Pinpoint the cell where the given text exists, returning its [X, Y] midpoint coordinate. 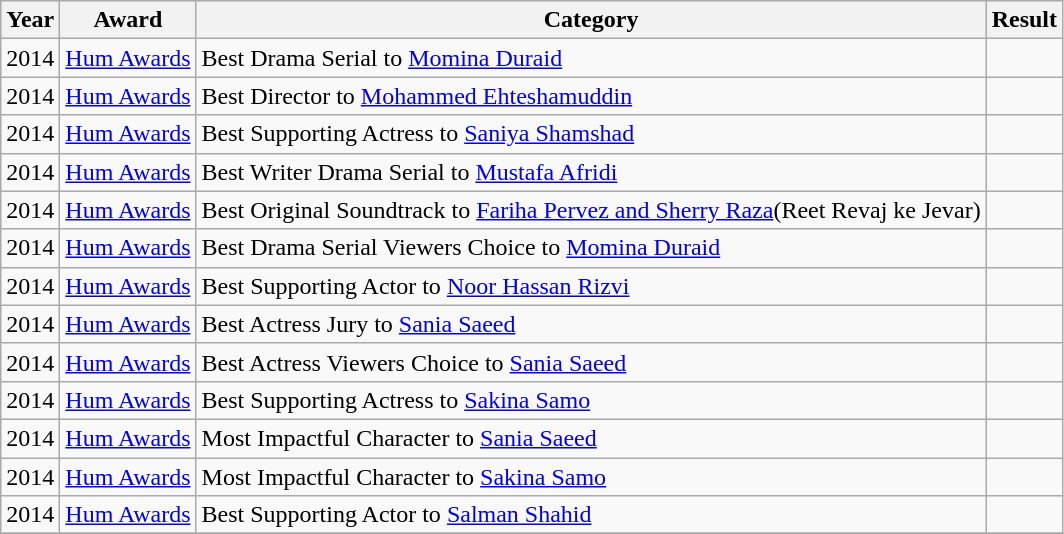
Best Actress Jury to Sania Saeed [591, 324]
Best Drama Serial to Momina Duraid [591, 58]
Category [591, 20]
Award [128, 20]
Result [1024, 20]
Best Supporting Actor to Salman Shahid [591, 515]
Best Original Soundtrack to Fariha Pervez and Sherry Raza(Reet Revaj ke Jevar) [591, 210]
Best Drama Serial Viewers Choice to Momina Duraid [591, 248]
Best Director to Mohammed Ehteshamuddin [591, 96]
Most Impactful Character to Sania Saeed [591, 438]
Best Actress Viewers Choice to Sania Saeed [591, 362]
Best Supporting Actress to Sakina Samo [591, 400]
Best Writer Drama Serial to Mustafa Afridi [591, 172]
Best Supporting Actress to Saniya Shamshad [591, 134]
Best Supporting Actor to Noor Hassan Rizvi [591, 286]
Most Impactful Character to Sakina Samo [591, 477]
Year [30, 20]
